Scan for the cell matching the given text and deliver its (x, y) coordinate at center. 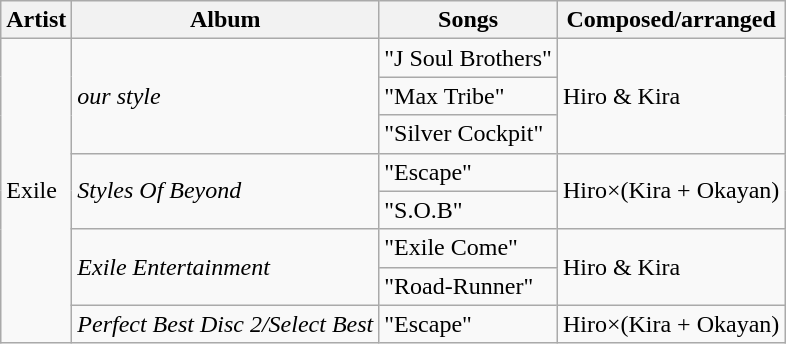
our style (226, 96)
Artist (36, 20)
"J Soul Brothers" (468, 58)
Exile Entertainment (226, 267)
Perfect Best Disc 2/Select Best (226, 324)
"Road-Runner" (468, 286)
Album (226, 20)
"Max Tribe" (468, 96)
"S.O.B" (468, 210)
Exile (36, 191)
"Exile Come" (468, 248)
Songs (468, 20)
Styles Of Beyond (226, 191)
Composed/arranged (670, 20)
"Silver Cockpit" (468, 134)
